Return (x, y) of the center of cell containing provided text 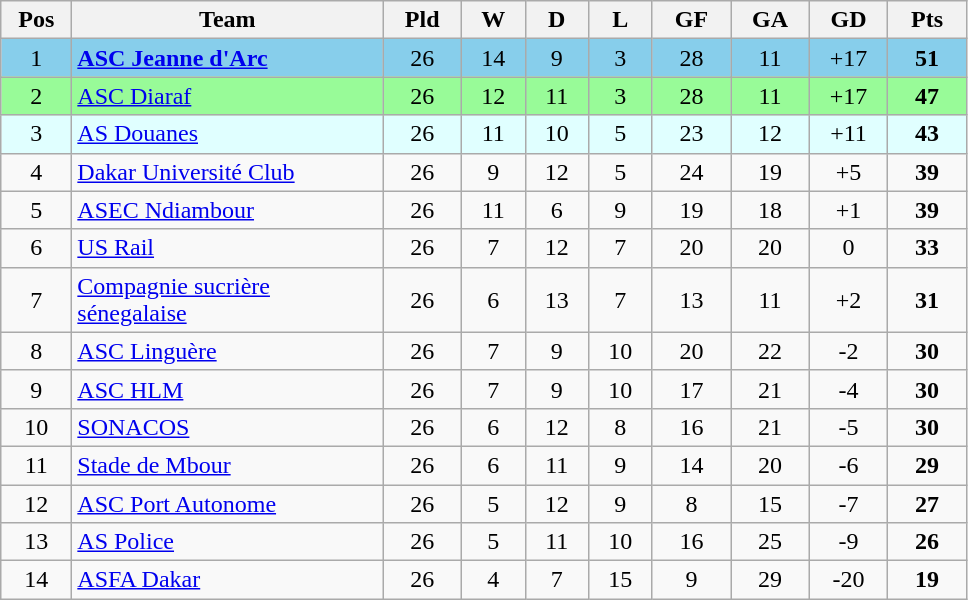
Dakar Université Club (228, 172)
US Rail (228, 248)
D (557, 20)
Pos (36, 20)
Pld (422, 20)
ASC Port Autonome (228, 503)
25 (770, 542)
ASC HLM (228, 389)
47 (928, 96)
24 (692, 172)
-20 (848, 580)
-5 (848, 427)
Compagnie sucrière sénegalaise (228, 300)
+11 (848, 134)
18 (770, 210)
SONACOS (228, 427)
ASFA Dakar (228, 580)
ASC Linguère (228, 351)
2 (36, 96)
Pts (928, 20)
AS Police (228, 542)
GA (770, 20)
-7 (848, 503)
-9 (848, 542)
+5 (848, 172)
GD (848, 20)
22 (770, 351)
ASC Jeanne d'Arc (228, 58)
43 (928, 134)
31 (928, 300)
23 (692, 134)
0 (848, 248)
L (621, 20)
27 (928, 503)
-4 (848, 389)
GF (692, 20)
-6 (848, 465)
AS Douanes (228, 134)
51 (928, 58)
Team (228, 20)
W (493, 20)
+2 (848, 300)
ASEC Ndiambour (228, 210)
Stade de Mbour (228, 465)
17 (692, 389)
ASC Diaraf (228, 96)
+1 (848, 210)
33 (928, 248)
1 (36, 58)
-2 (848, 351)
